Identify which cell holds the provided text, then report its [x, y] central coordinate. 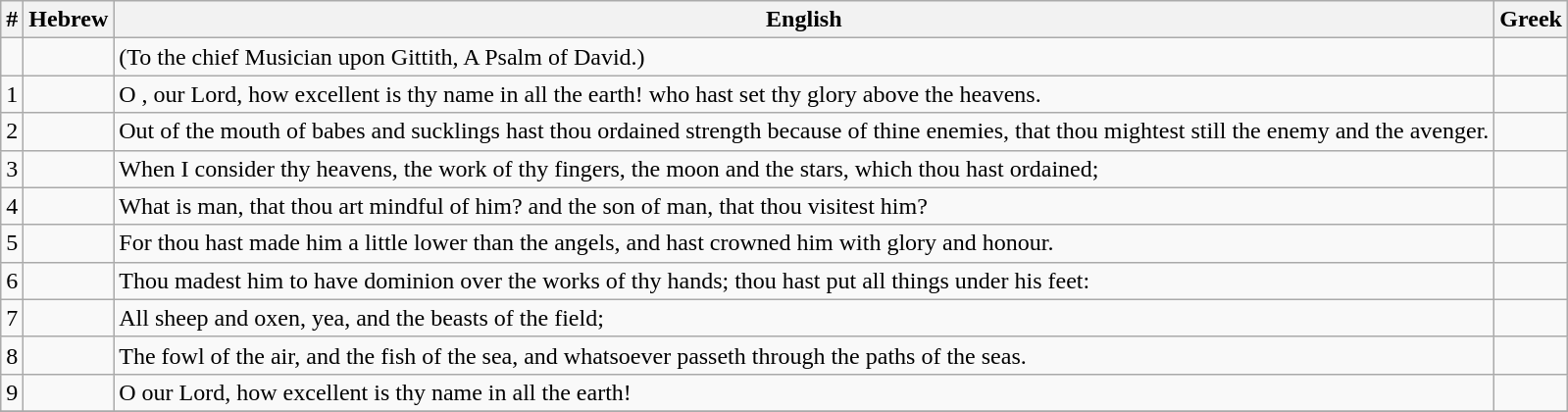
1 [12, 94]
7 [12, 318]
All sheep and oxen, yea, and the beasts of the field; [804, 318]
English [804, 20]
3 [12, 169]
Hebrew [69, 20]
6 [12, 281]
# [12, 20]
Thou madest him to have dominion over the works of thy hands; thou hast put all things under his feet: [804, 281]
Out of the mouth of babes and sucklings hast thou ordained strength because of thine enemies, that thou mightest still the enemy and the avenger. [804, 131]
For thou hast made him a little lower than the angels, and hast crowned him with glory and honour. [804, 243]
O , our Lord, how excellent is thy name in all the earth! who hast set thy glory above the heavens. [804, 94]
When I consider thy heavens, the work of thy fingers, the moon and the stars, which thou hast ordained; [804, 169]
2 [12, 131]
(To the chief Musician upon Gittith, A Psalm of David.) [804, 57]
5 [12, 243]
9 [12, 392]
The fowl of the air, and the fish of the sea, and whatsoever passeth through the paths of the seas. [804, 355]
4 [12, 206]
What is man, that thou art mindful of him? and the son of man, that thou visitest him? [804, 206]
Greek [1532, 20]
O our Lord, how excellent is thy name in all the earth! [804, 392]
8 [12, 355]
